Extract the (X, Y) coordinate from the center of the cell holding the provided text.  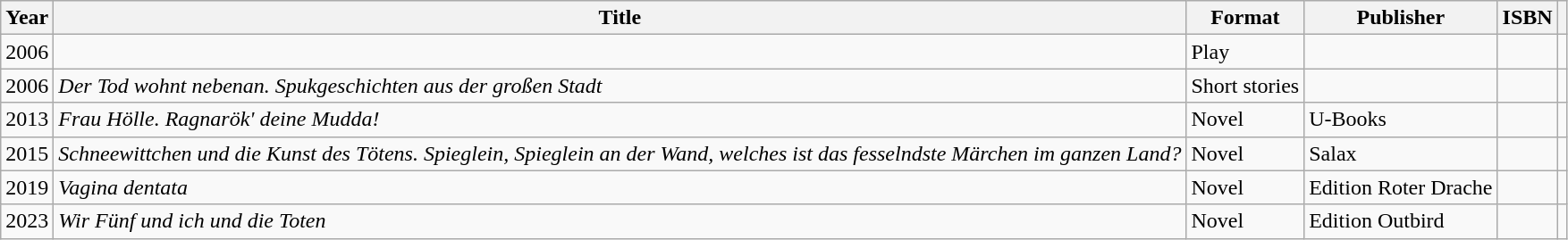
Vagina dentata (620, 187)
Wir Fünf und ich und die Toten (620, 221)
2015 (27, 153)
Short stories (1245, 86)
Edition Roter Drache (1401, 187)
2013 (27, 120)
Frau Hölle. Ragnarök' deine Mudda! (620, 120)
ISBN (1527, 18)
Schneewittchen und die Kunst des Tötens. Spieglein, Spieglein an der Wand, welches ist das fesselndste Märchen im ganzen Land? (620, 153)
Salax (1401, 153)
Year (27, 18)
Title (620, 18)
Publisher (1401, 18)
2019 (27, 187)
Der Tod wohnt nebenan. Spukgeschichten aus der großen Stadt (620, 86)
Format (1245, 18)
2023 (27, 221)
Edition Outbird (1401, 221)
Play (1245, 52)
U-Books (1401, 120)
